Search for the cell housing the specified text and yield its (X, Y) center coordinate. 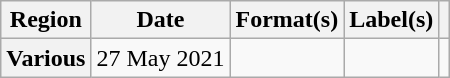
Region (46, 20)
Various (46, 58)
27 May 2021 (160, 58)
Date (160, 20)
Label(s) (392, 20)
Format(s) (287, 20)
